Capture the cell that displays the provided text and extract its [x, y] central coordinate. 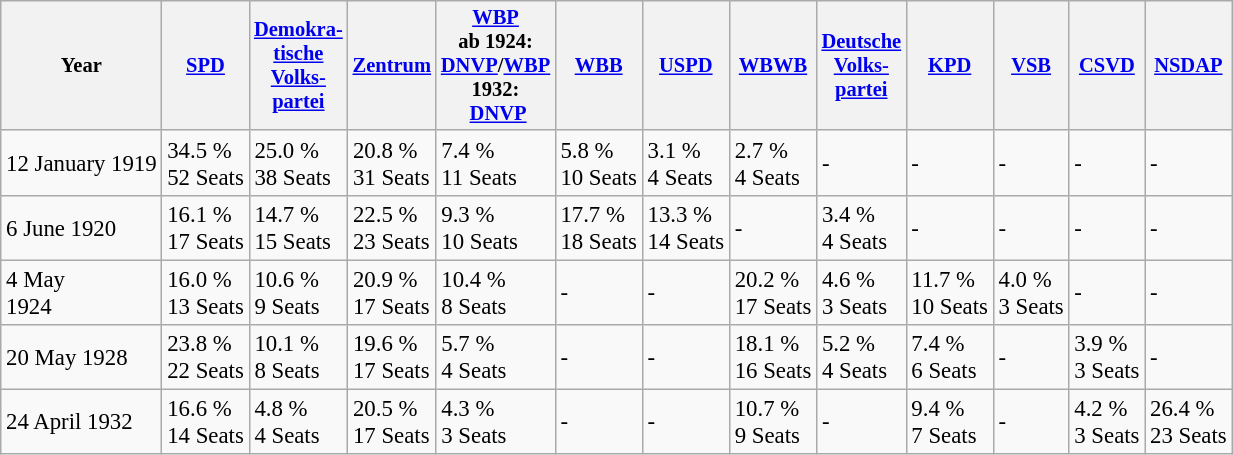
10.4 %8 Seats [496, 292]
22.5 %23 Seats [392, 228]
18.1 %16 Seats [772, 356]
6 June 1920 [82, 228]
9.4 %7 Seats [950, 422]
SPD [206, 66]
10.1 %8 Seats [298, 356]
23.8 %22 Seats [206, 356]
4 May1924 [82, 292]
12 January 1919 [82, 164]
11.7 %10 Seats [950, 292]
20.9 %17 Seats [392, 292]
USPD [686, 66]
10.7 %9 Seats [772, 422]
10.6 %9 Seats [298, 292]
20.5 %17 Seats [392, 422]
20.2 %17 Seats [772, 292]
13.3 %14 Seats [686, 228]
WBWB [772, 66]
Zentrum [392, 66]
26.4 %23 Seats [1188, 422]
7.4 %11 Seats [496, 164]
5.7 %4 Seats [496, 356]
7.4 %6 Seats [950, 356]
14.7 %15 Seats [298, 228]
KPD [950, 66]
WBPab 1924:DNVP/WBP1932: DNVP [496, 66]
Year [82, 66]
5.8 %10 Seats [598, 164]
4.0 %3 Seats [1031, 292]
CSVD [1107, 66]
VSB [1031, 66]
WBB [598, 66]
34.5 %52 Seats [206, 164]
16.6 %14 Seats [206, 422]
16.0 %13 Seats [206, 292]
3.4 %4 Seats [862, 228]
20 May 1928 [82, 356]
20.8 %31 Seats [392, 164]
3.9 %3 Seats [1107, 356]
16.1 %17 Seats [206, 228]
4.8 %4 Seats [298, 422]
4.2 %3 Seats [1107, 422]
2.7 %4 Seats [772, 164]
17.7 %18 Seats [598, 228]
NSDAP [1188, 66]
4.6 %3 Seats [862, 292]
19.6 %17 Seats [392, 356]
3.1 %4 Seats [686, 164]
24 April 1932 [82, 422]
DeutscheVolks-partei [862, 66]
9.3 %10 Seats [496, 228]
4.3 %3 Seats [496, 422]
25.0 %38 Seats [298, 164]
5.2 %4 Seats [862, 356]
Demokra-tischeVolks-partei [298, 66]
